Output the (x, y) coordinate of the center of the cell containing the given text.  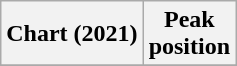
Peakposition (189, 34)
Chart (2021) (72, 34)
